Detect which cell encompasses the target text, then output its [x, y] center coordinate. 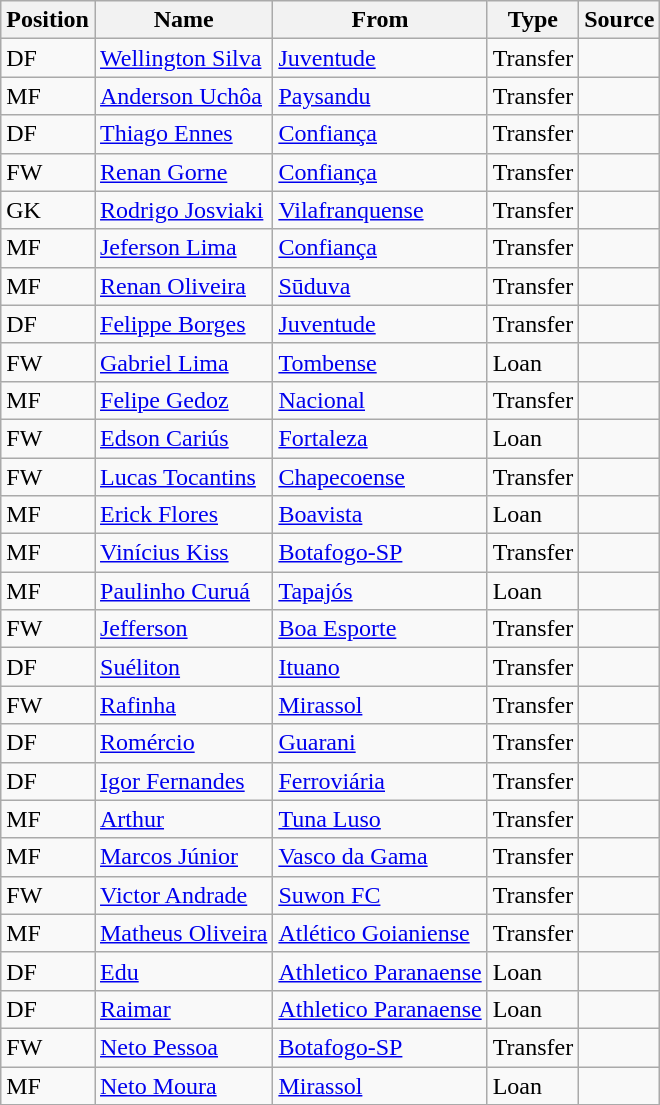
Atlético Goianiense [380, 933]
Lucas Tocantins [183, 477]
Neto Pessoa [183, 1047]
Felippe Borges [183, 324]
Suwon FC [380, 895]
Jefferson [183, 629]
Anderson Uchôa [183, 96]
Position [48, 20]
Edson Cariús [183, 438]
Fortaleza [380, 438]
From [380, 20]
Guarani [380, 743]
Thiago Ennes [183, 134]
Victor Andrade [183, 895]
Vilafranquense [380, 210]
Type [533, 20]
Nacional [380, 400]
Boavista [380, 515]
Romércio [183, 743]
Renan Gorne [183, 172]
Edu [183, 971]
Paysandu [380, 96]
Wellington Silva [183, 58]
Rodrigo Josviaki [183, 210]
Tombense [380, 362]
Arthur [183, 819]
Vasco da Gama [380, 857]
Gabriel Lima [183, 362]
Source [620, 20]
Igor Fernandes [183, 781]
Suéliton [183, 667]
Vinícius Kiss [183, 553]
Ituano [380, 667]
Tuna Luso [380, 819]
Chapecoense [380, 477]
Erick Flores [183, 515]
Boa Esporte [380, 629]
Name [183, 20]
Tapajós [380, 591]
Paulinho Curuá [183, 591]
Rafinha [183, 705]
Ferroviária [380, 781]
GK [48, 210]
Raimar [183, 1009]
Neto Moura [183, 1085]
Sūduva [380, 286]
Felipe Gedoz [183, 400]
Marcos Júnior [183, 857]
Renan Oliveira [183, 286]
Matheus Oliveira [183, 933]
Jeferson Lima [183, 248]
